Find where the given text appears and provide that cell's center as (X, Y) coordinate. 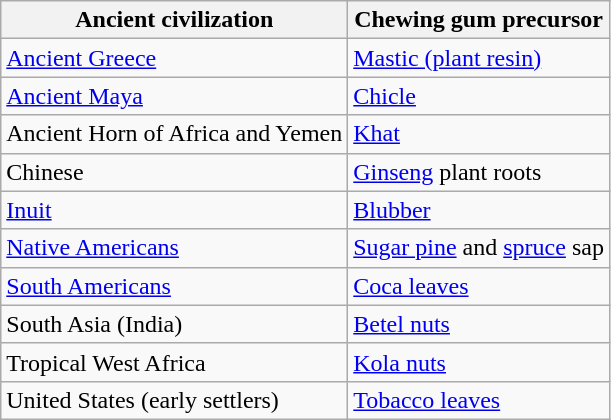
Ancient Greece (174, 58)
Chinese (174, 172)
Blubber (479, 210)
Coca leaves (479, 286)
Kola nuts (479, 362)
South Americans (174, 286)
Native Americans (174, 248)
Tropical West Africa (174, 362)
United States (early settlers) (174, 400)
Sugar pine and spruce sap (479, 248)
Betel nuts (479, 324)
Chicle (479, 96)
Khat (479, 134)
Ginseng plant roots (479, 172)
Ancient civilization (174, 20)
Ancient Maya (174, 96)
Tobacco leaves (479, 400)
Inuit (174, 210)
Mastic (plant resin) (479, 58)
Ancient Horn of Africa and Yemen (174, 134)
Chewing gum precursor (479, 20)
South Asia (India) (174, 324)
